For the text-containing cell, return its midpoint in [x, y] coordinate format. 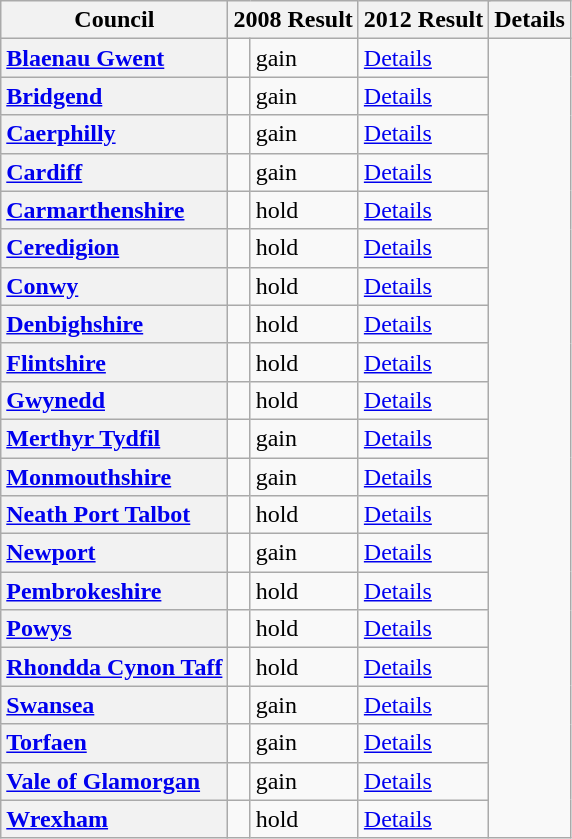
Ceredigion [114, 248]
Bridgend [114, 96]
Cardiff [114, 172]
Conwy [114, 286]
Blaenau Gwent [114, 58]
Caerphilly [114, 134]
Newport [114, 553]
Powys [114, 629]
Gwynedd [114, 400]
2012 Result [423, 20]
Council [114, 20]
Torfaen [114, 743]
2008 Result [293, 20]
Swansea [114, 705]
Rhondda Cynon Taff [114, 667]
Neath Port Talbot [114, 515]
Merthyr Tydfil [114, 438]
Vale of Glamorgan [114, 781]
Monmouthshire [114, 477]
Denbighshire [114, 324]
Carmarthenshire [114, 210]
Wrexham [114, 819]
Flintshire [114, 362]
Pembrokeshire [114, 591]
